Identify which cell holds the provided text, then report its [x, y] central coordinate. 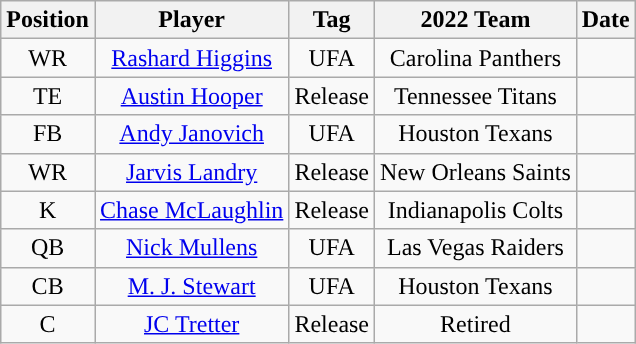
Tag [332, 20]
Nick Mullens [191, 248]
Tennessee Titans [476, 96]
Position [48, 20]
Austin Hooper [191, 96]
Rashard Higgins [191, 58]
K [48, 210]
Jarvis Landry [191, 172]
FB [48, 134]
Las Vegas Raiders [476, 248]
Date [606, 20]
Indianapolis Colts [476, 210]
Carolina Panthers [476, 58]
M. J. Stewart [191, 286]
QB [48, 248]
Retired [476, 324]
TE [48, 96]
JC Tretter [191, 324]
2022 Team [476, 20]
Player [191, 20]
C [48, 324]
Andy Janovich [191, 134]
CB [48, 286]
New Orleans Saints [476, 172]
Chase McLaughlin [191, 210]
